For the text-containing cell, return its midpoint in [x, y] coordinate format. 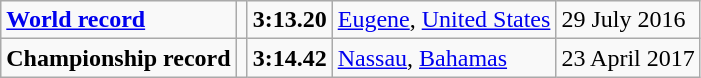
29 July 2016 [628, 20]
World record [118, 20]
Nassau, Bahamas [444, 58]
23 April 2017 [628, 58]
Championship record [118, 58]
3:13.20 [290, 20]
3:14.42 [290, 58]
Eugene, United States [444, 20]
